Locate the cell with the specified text and output its [X, Y] center coordinate. 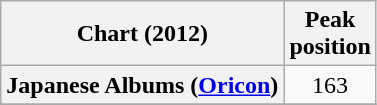
163 [330, 85]
Chart (2012) [142, 34]
Japanese Albums (Oricon) [142, 85]
Peakposition [330, 34]
